Determine the (X, Y) coordinate at the center of the cell enclosing the given text.  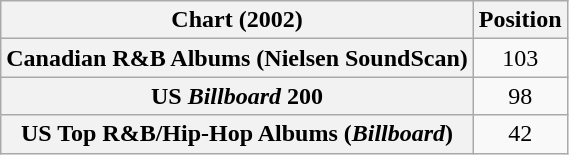
US Top R&B/Hip-Hop Albums (Billboard) (238, 134)
Canadian R&B Albums (Nielsen SoundScan) (238, 58)
US Billboard 200 (238, 96)
42 (520, 134)
Chart (2002) (238, 20)
103 (520, 58)
98 (520, 96)
Position (520, 20)
